Output the (X, Y) coordinate of the center of the cell containing the given text.  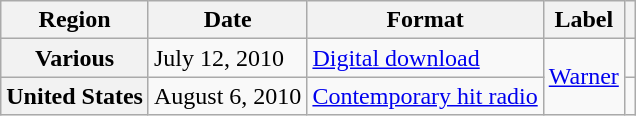
July 12, 2010 (227, 58)
Date (227, 20)
Region (75, 20)
Various (75, 58)
Warner (584, 77)
Format (425, 20)
August 6, 2010 (227, 96)
Contemporary hit radio (425, 96)
United States (75, 96)
Digital download (425, 58)
Label (584, 20)
